Extract the (x, y) coordinate from the center of the cell holding the provided text.  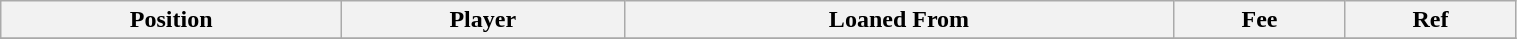
Ref (1430, 20)
Position (172, 20)
Player (483, 20)
Loaned From (899, 20)
Fee (1260, 20)
